Capture the cell that displays the provided text and extract its (x, y) central coordinate. 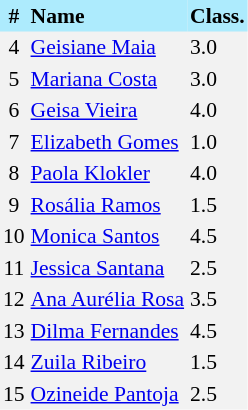
Geisiane Maia (108, 48)
Ozineide Pantoja (108, 394)
Geisa Vieira (108, 110)
Name (108, 16)
Monica Santos (108, 236)
# (14, 16)
14 (14, 362)
Ana Aurélia Rosa (108, 300)
13 (14, 331)
12 (14, 300)
4 (14, 48)
10 (14, 236)
5 (14, 79)
9 (14, 205)
6 (14, 110)
15 (14, 394)
Dilma Fernandes (108, 331)
Zuila Ribeiro (108, 362)
Jessica Santana (108, 268)
Class. (218, 16)
Rosália Ramos (108, 205)
11 (14, 268)
Elizabeth Gomes (108, 142)
Paola Klokler (108, 174)
7 (14, 142)
1.0 (218, 142)
Mariana Costa (108, 79)
8 (14, 174)
3.5 (218, 300)
